Search for the cell housing the specified text and yield its [X, Y] center coordinate. 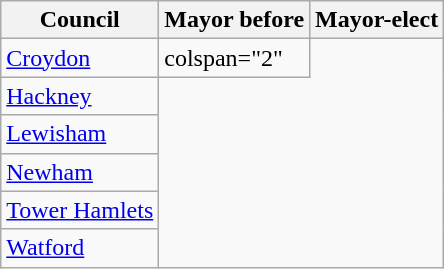
Council [80, 20]
Lewisham [80, 134]
Newham [80, 172]
Tower Hamlets [80, 210]
Croydon [80, 58]
Hackney [80, 96]
Mayor-elect [377, 20]
colspan="2" [234, 58]
Mayor before [234, 20]
Watford [80, 248]
